Capture the cell that displays the provided text and extract its [x, y] central coordinate. 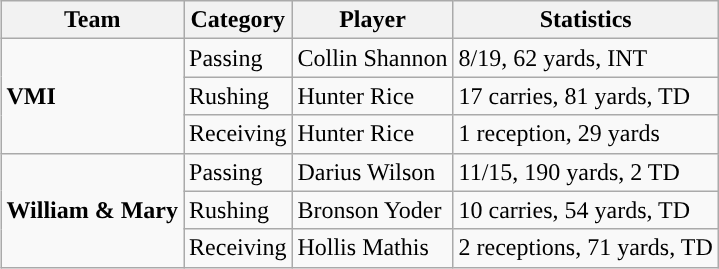
17 carries, 81 yards, TD [586, 96]
Collin Shannon [372, 58]
11/15, 190 yards, 2 TD [586, 172]
8/19, 62 yards, INT [586, 58]
Player [372, 20]
10 carries, 54 yards, TD [586, 210]
Category [238, 20]
VMI [92, 96]
Darius Wilson [372, 172]
Hollis Mathis [372, 248]
2 receptions, 71 yards, TD [586, 248]
Team [92, 20]
Statistics [586, 20]
Bronson Yoder [372, 210]
William & Mary [92, 210]
1 reception, 29 yards [586, 134]
